Search for the cell housing the specified text and yield its (x, y) center coordinate. 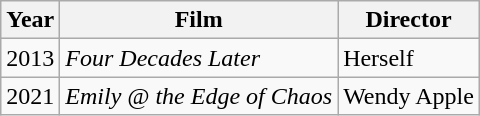
Emily @ the Edge of Chaos (199, 96)
2013 (30, 58)
Director (409, 20)
Wendy Apple (409, 96)
Herself (409, 58)
Year (30, 20)
Four Decades Later (199, 58)
Film (199, 20)
2021 (30, 96)
